Pinpoint the cell where the given text exists, returning its (X, Y) midpoint coordinate. 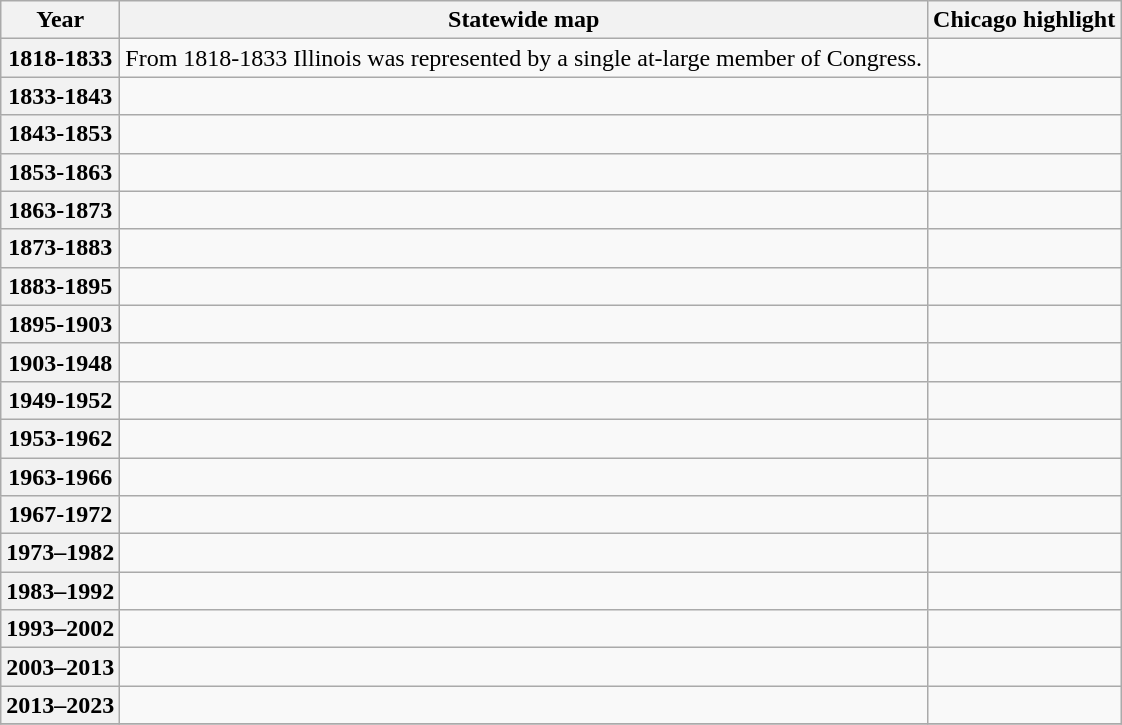
1853-1863 (60, 172)
1895-1903 (60, 324)
1903-1948 (60, 362)
1953-1962 (60, 438)
1873-1883 (60, 248)
Chicago highlight (1024, 20)
1963-1966 (60, 477)
1993–2002 (60, 629)
Year (60, 20)
2003–2013 (60, 667)
Statewide map (524, 20)
1967-1972 (60, 515)
1843-1853 (60, 134)
1863-1873 (60, 210)
From 1818-1833 Illinois was represented by a single at-large member of Congress. (524, 58)
1818-1833 (60, 58)
1833-1843 (60, 96)
1973–1982 (60, 553)
1983–1992 (60, 591)
2013–2023 (60, 705)
1949-1952 (60, 400)
1883-1895 (60, 286)
